Capture the cell that displays the provided text and extract its (X, Y) central coordinate. 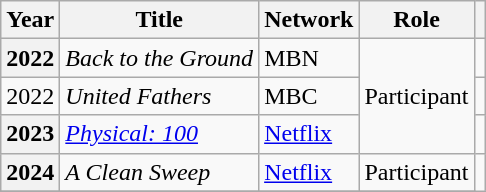
Role (416, 20)
Year (30, 20)
A Clean Sweep (160, 172)
United Fathers (160, 96)
Network (309, 20)
MBN (309, 58)
2023 (30, 134)
Back to the Ground (160, 58)
MBC (309, 96)
2024 (30, 172)
Physical: 100 (160, 134)
Title (160, 20)
